Output the [X, Y] coordinate of the center of the cell containing the given text.  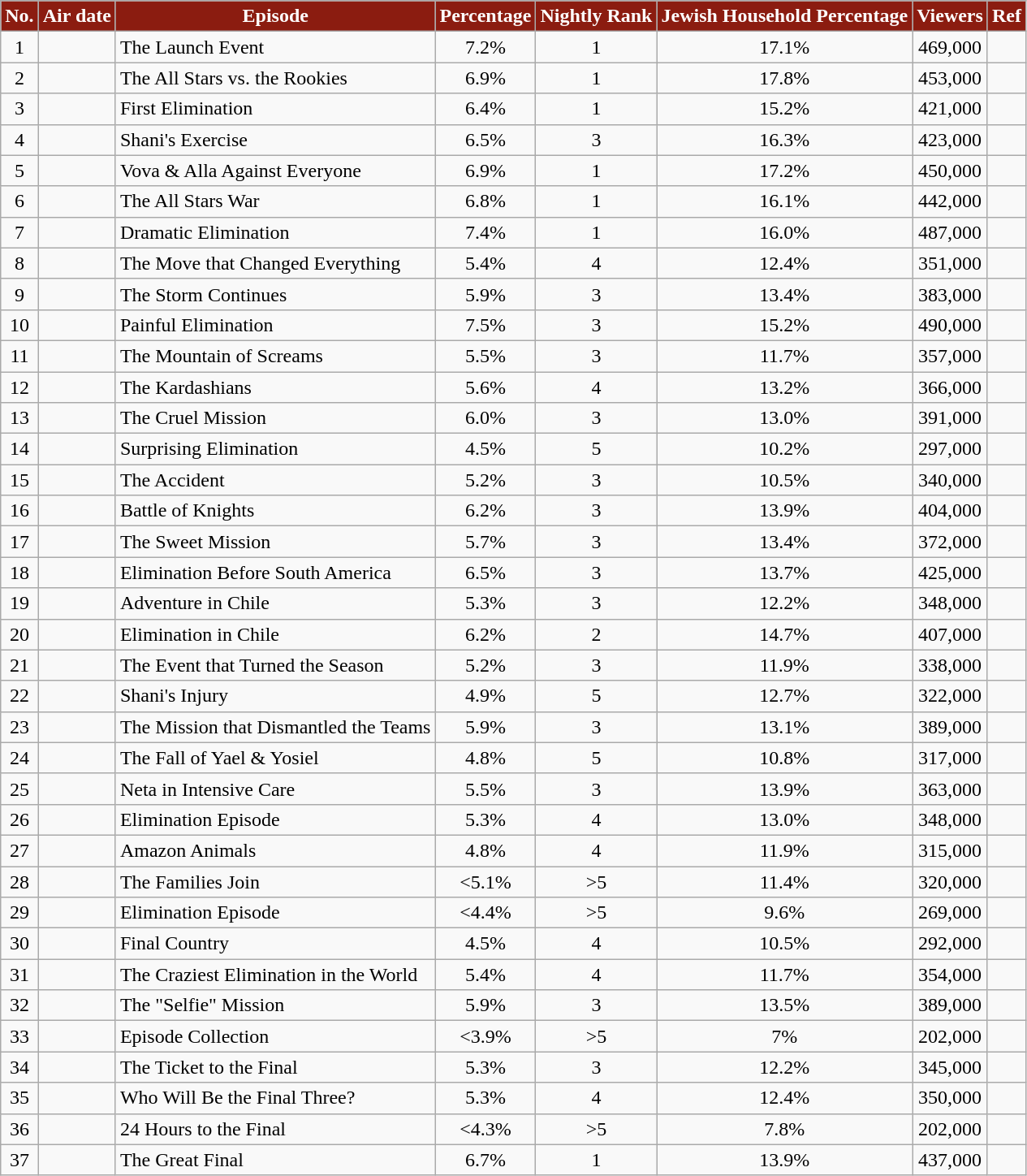
Percentage [485, 16]
407,000 [950, 634]
297,000 [950, 449]
16 [19, 511]
11 [19, 356]
29 [19, 913]
The Accident [275, 480]
7 [19, 232]
13.1% [784, 727]
7.5% [485, 325]
30 [19, 944]
The Sweet Mission [275, 542]
Shani's Exercise [275, 140]
9 [19, 294]
9.6% [784, 913]
12 [19, 387]
315,000 [950, 850]
487,000 [950, 232]
Dramatic Elimination [275, 232]
18 [19, 573]
The Cruel Mission [275, 418]
340,000 [950, 480]
Ref [1007, 16]
Vova & Alla Against Everyone [275, 171]
First Elimination [275, 109]
14 [19, 449]
490,000 [950, 325]
The Event that Turned the Season [275, 665]
320,000 [950, 881]
391,000 [950, 418]
292,000 [950, 944]
<3.9% [485, 1036]
10 [19, 325]
Surprising Elimination [275, 449]
13.2% [784, 387]
5.7% [485, 542]
350,000 [950, 1098]
269,000 [950, 913]
404,000 [950, 511]
The All Stars War [275, 201]
25 [19, 789]
7.4% [485, 232]
5.6% [485, 387]
15 [19, 480]
The Great Final [275, 1160]
36 [19, 1129]
13.5% [784, 1005]
Episode [275, 16]
The All Stars vs. the Rookies [275, 78]
10.2% [784, 449]
7.2% [485, 47]
The Fall of Yael & Yosiel [275, 758]
The Move that Changed Everything [275, 263]
383,000 [950, 294]
24 [19, 758]
16.1% [784, 201]
Adventure in Chile [275, 603]
453,000 [950, 78]
363,000 [950, 789]
17.1% [784, 47]
372,000 [950, 542]
<4.3% [485, 1129]
<4.4% [485, 913]
Jewish Household Percentage [784, 16]
450,000 [950, 171]
421,000 [950, 109]
7% [784, 1036]
Air date [76, 16]
The Launch Event [275, 47]
The Kardashians [275, 387]
No. [19, 16]
26 [19, 819]
Final Country [275, 944]
Neta in Intensive Care [275, 789]
17.2% [784, 171]
The Ticket to the Final [275, 1067]
351,000 [950, 263]
6.0% [485, 418]
23 [19, 727]
The Craziest Elimination in the World [275, 975]
469,000 [950, 47]
37 [19, 1160]
The Families Join [275, 881]
17.8% [784, 78]
10.8% [784, 758]
425,000 [950, 573]
12.7% [784, 696]
6.8% [485, 201]
423,000 [950, 140]
345,000 [950, 1067]
The Mission that Dismantled the Teams [275, 727]
19 [19, 603]
442,000 [950, 201]
338,000 [950, 665]
16.3% [784, 140]
Painful Elimination [275, 325]
Who Will Be the Final Three? [275, 1098]
317,000 [950, 758]
14.7% [784, 634]
Elimination in Chile [275, 634]
11.4% [784, 881]
13.7% [784, 573]
<5.1% [485, 881]
Episode Collection [275, 1036]
Shani's Injury [275, 696]
Viewers [950, 16]
322,000 [950, 696]
34 [19, 1067]
354,000 [950, 975]
8 [19, 263]
The "Selfie" Mission [275, 1005]
16.0% [784, 232]
Amazon Animals [275, 850]
Nightly Rank [596, 16]
28 [19, 881]
35 [19, 1098]
17 [19, 542]
6 [19, 201]
357,000 [950, 356]
13 [19, 418]
21 [19, 665]
366,000 [950, 387]
27 [19, 850]
22 [19, 696]
31 [19, 975]
7.8% [784, 1129]
4.9% [485, 696]
33 [19, 1036]
20 [19, 634]
24 Hours to the Final [275, 1129]
6.7% [485, 1160]
437,000 [950, 1160]
32 [19, 1005]
The Storm Continues [275, 294]
The Mountain of Screams [275, 356]
6.4% [485, 109]
Elimination Before South America [275, 573]
Battle of Knights [275, 511]
